Find where the given text appears and provide that cell's center as (X, Y) coordinate. 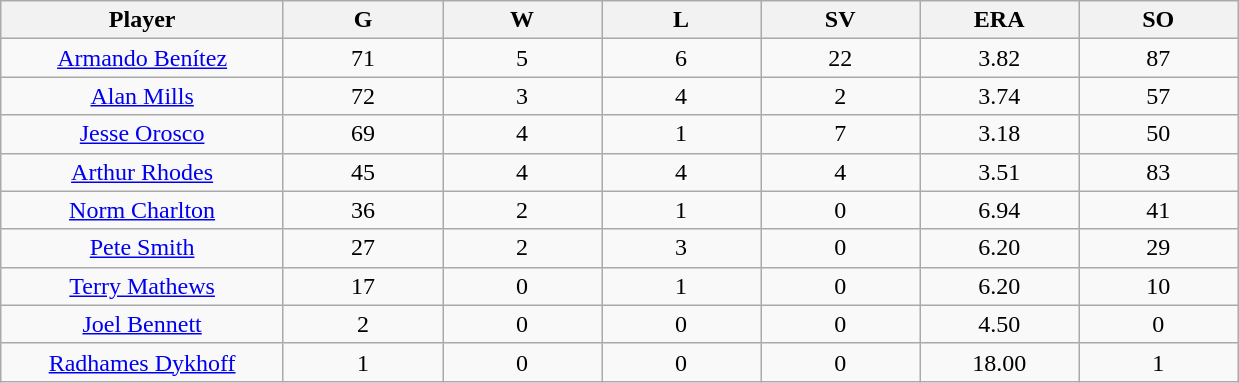
ERA (1000, 20)
SO (1158, 20)
27 (362, 248)
50 (1158, 134)
4.50 (1000, 324)
Radhames Dykhoff (142, 362)
Jesse Orosco (142, 134)
G (362, 20)
5 (522, 58)
Alan Mills (142, 96)
6 (682, 58)
Pete Smith (142, 248)
83 (1158, 172)
Arthur Rhodes (142, 172)
7 (840, 134)
69 (362, 134)
17 (362, 286)
22 (840, 58)
Terry Mathews (142, 286)
Player (142, 20)
3.82 (1000, 58)
L (682, 20)
45 (362, 172)
18.00 (1000, 362)
6.94 (1000, 210)
10 (1158, 286)
W (522, 20)
3.18 (1000, 134)
57 (1158, 96)
3.51 (1000, 172)
41 (1158, 210)
Armando Benítez (142, 58)
87 (1158, 58)
72 (362, 96)
SV (840, 20)
Norm Charlton (142, 210)
Joel Bennett (142, 324)
29 (1158, 248)
3.74 (1000, 96)
71 (362, 58)
36 (362, 210)
